Locate the cell with the specified text and output its (x, y) center coordinate. 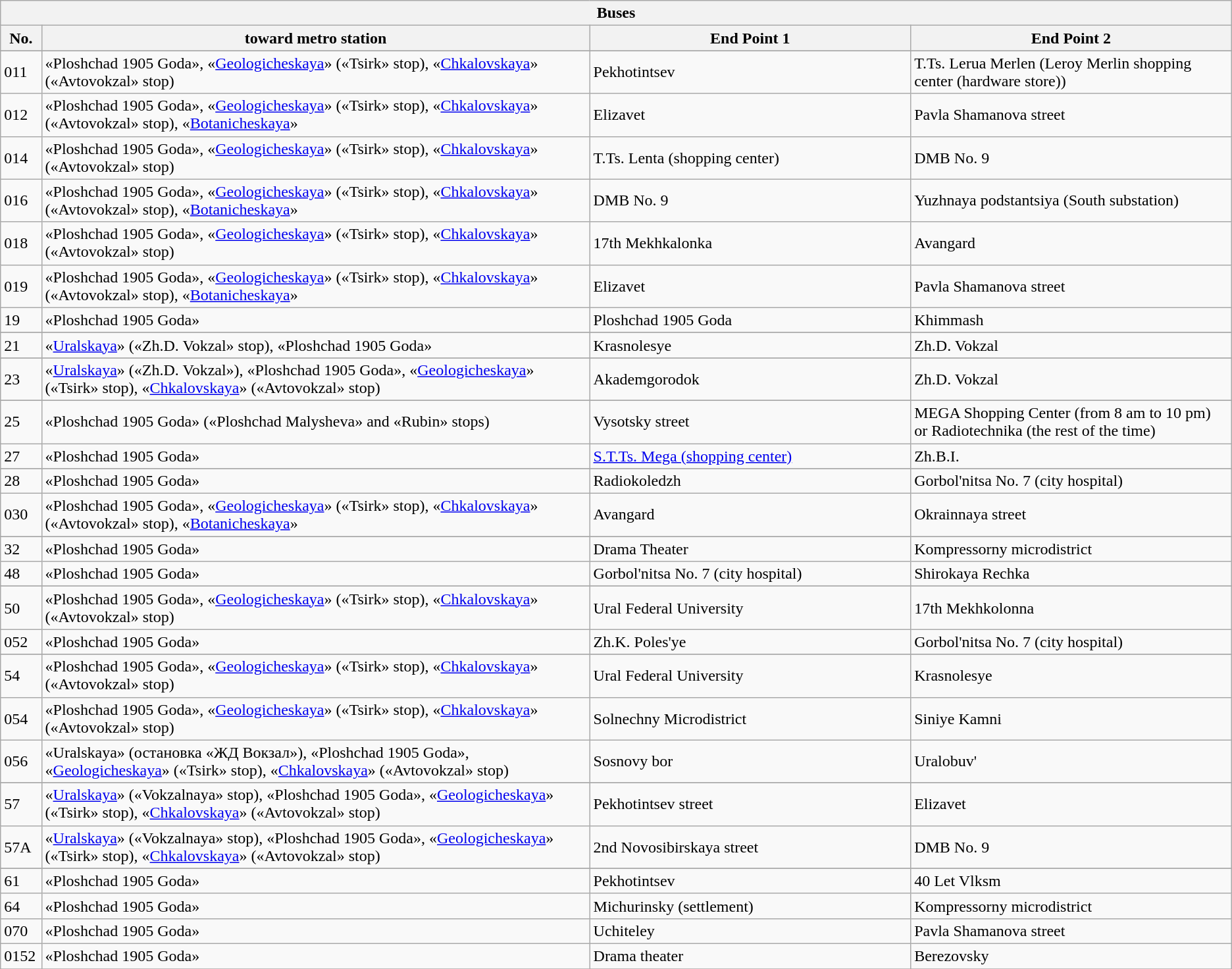
23 (21, 379)
Pekhotintsev street (750, 804)
056 (21, 761)
Sosnovy bor (750, 761)
«Uralskaya» («Zh.D. Vokzal»), «Ploshchad 1905 Goda», «Geologicheskaya» («Tsirk» stop), «Chkalovskaya» («Avtovokzal» stop) (316, 379)
019 (21, 286)
T.Ts. Lerua Merlen (Leroy Merlin shopping center (hardware store)) (1071, 72)
Michurinsky (settlement) (750, 906)
Okrainnaya street (1071, 515)
61 (21, 881)
052 (21, 642)
Uralobuv' (1071, 761)
014 (21, 158)
012 (21, 115)
40 Let Vlksm (1071, 881)
17th Mekhkolonna (1071, 608)
MEGA Shopping Center (from 8 am to 10 pm) or Radiotechnika (the rest of the time) (1071, 421)
64 (21, 906)
016 (21, 200)
Akademgorodok (750, 379)
Yuzhnaya podstantsiya (South substation) (1071, 200)
Siniye Kamni (1071, 719)
No. (21, 38)
070 (21, 931)
Drama Theater (750, 549)
50 (21, 608)
48 (21, 574)
End Point 2 (1071, 38)
57А (21, 847)
2nd Novosibirskaya street (750, 847)
Solnechny Microdistrict (750, 719)
19 (21, 320)
Shirokaya Rechka (1071, 574)
«Ploshchad 1905 Goda» («Ploshchad Malysheva» and «Rubin» stops) (316, 421)
Berezovsky (1071, 956)
28 (21, 481)
054 (21, 719)
Buses (616, 13)
Ploshchad 1905 Goda (750, 320)
27 (21, 456)
21 (21, 345)
25 (21, 421)
0152 (21, 956)
018 (21, 244)
54 (21, 675)
Zh.K. Poles'ye (750, 642)
Zh.B.I. (1071, 456)
57 (21, 804)
T.Ts. Lenta (shopping center) (750, 158)
Radiokoledzh (750, 481)
S.T.Ts. Mega (shopping center) (750, 456)
Vysotsky street (750, 421)
«Uralskaya» («Zh.D. Vokzal» stop), «Ploshchad 1905 Goda» (316, 345)
Khimmash (1071, 320)
011 (21, 72)
030 (21, 515)
«Uralskaya» (остановка «ЖД Вокзал»), «Ploshchad 1905 Goda», «Geologicheskaya» («Tsirk» stop), «Chkalovskaya» («Avtovokzal» stop) (316, 761)
17th Mekhkalonka (750, 244)
End Point 1 (750, 38)
32 (21, 549)
toward metro station (316, 38)
Uchiteley (750, 931)
Drama theater (750, 956)
